Extract the [X, Y] coordinate from the center of the cell holding the provided text.  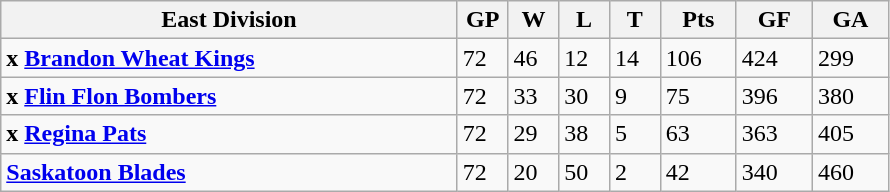
East Division [230, 20]
x Regina Pats [230, 134]
30 [584, 96]
GP [482, 20]
46 [534, 58]
38 [584, 134]
50 [584, 172]
GA [850, 20]
12 [584, 58]
63 [698, 134]
T [634, 20]
29 [534, 134]
5 [634, 134]
20 [534, 172]
Pts [698, 20]
W [534, 20]
75 [698, 96]
x Brandon Wheat Kings [230, 58]
299 [850, 58]
2 [634, 172]
106 [698, 58]
380 [850, 96]
363 [774, 134]
9 [634, 96]
405 [850, 134]
GF [774, 20]
424 [774, 58]
Saskatoon Blades [230, 172]
33 [534, 96]
14 [634, 58]
396 [774, 96]
x Flin Flon Bombers [230, 96]
42 [698, 172]
460 [850, 172]
L [584, 20]
340 [774, 172]
